Detect which cell encompasses the target text, then output its (X, Y) center coordinate. 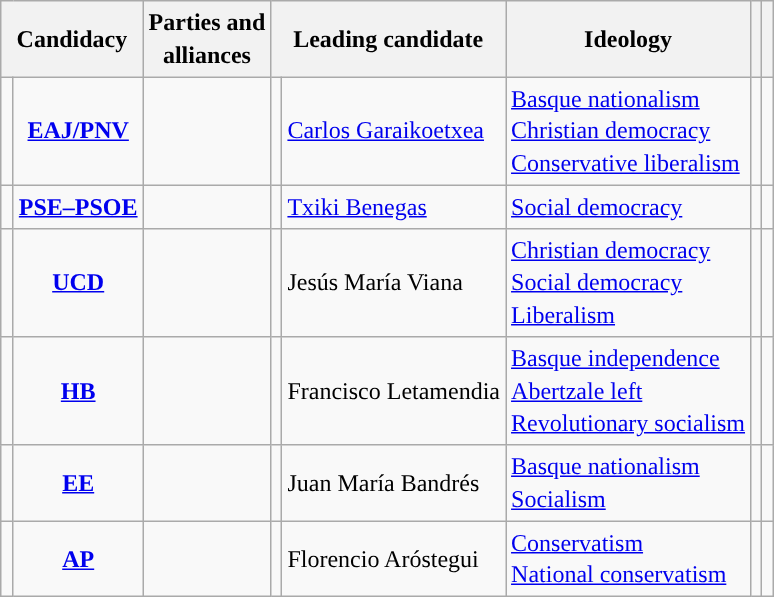
Jesús María Viana (394, 282)
Carlos Garaikoetxea (394, 131)
Parties andalliances (207, 39)
Basque independenceAbertzale leftRevolutionary socialism (628, 391)
Florencio Aróstegui (394, 559)
Francisco Letamendia (394, 391)
HB (78, 391)
Ideology (628, 39)
ConservatismNational conservatism (628, 559)
EAJ/PNV (78, 131)
Basque nationalismChristian democracyConservative liberalism (628, 131)
Social democracy (628, 206)
AP (78, 559)
Christian democracySocial democracyLiberalism (628, 282)
PSE–PSOE (78, 206)
Candidacy (72, 39)
UCD (78, 282)
Txiki Benegas (394, 206)
EE (78, 483)
Juan María Bandrés (394, 483)
Basque nationalismSocialism (628, 483)
Leading candidate (388, 39)
